Extract the (X, Y) coordinate from the center of the cell holding the provided text.  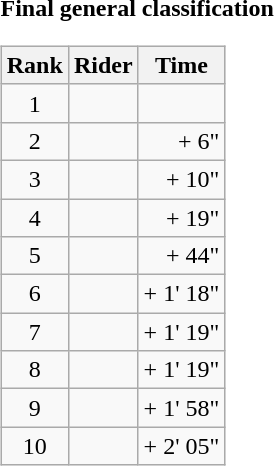
2 (34, 141)
+ 6" (182, 141)
Rank (34, 65)
+ 1' 58" (182, 408)
9 (34, 408)
4 (34, 217)
+ 44" (182, 256)
5 (34, 256)
+ 19" (182, 217)
3 (34, 179)
10 (34, 446)
+ 2' 05" (182, 446)
+ 1' 18" (182, 294)
6 (34, 294)
8 (34, 370)
+ 10" (182, 179)
Time (182, 65)
Rider (103, 65)
7 (34, 332)
1 (34, 103)
